Find where the given text appears and provide that cell's center as (x, y) coordinate. 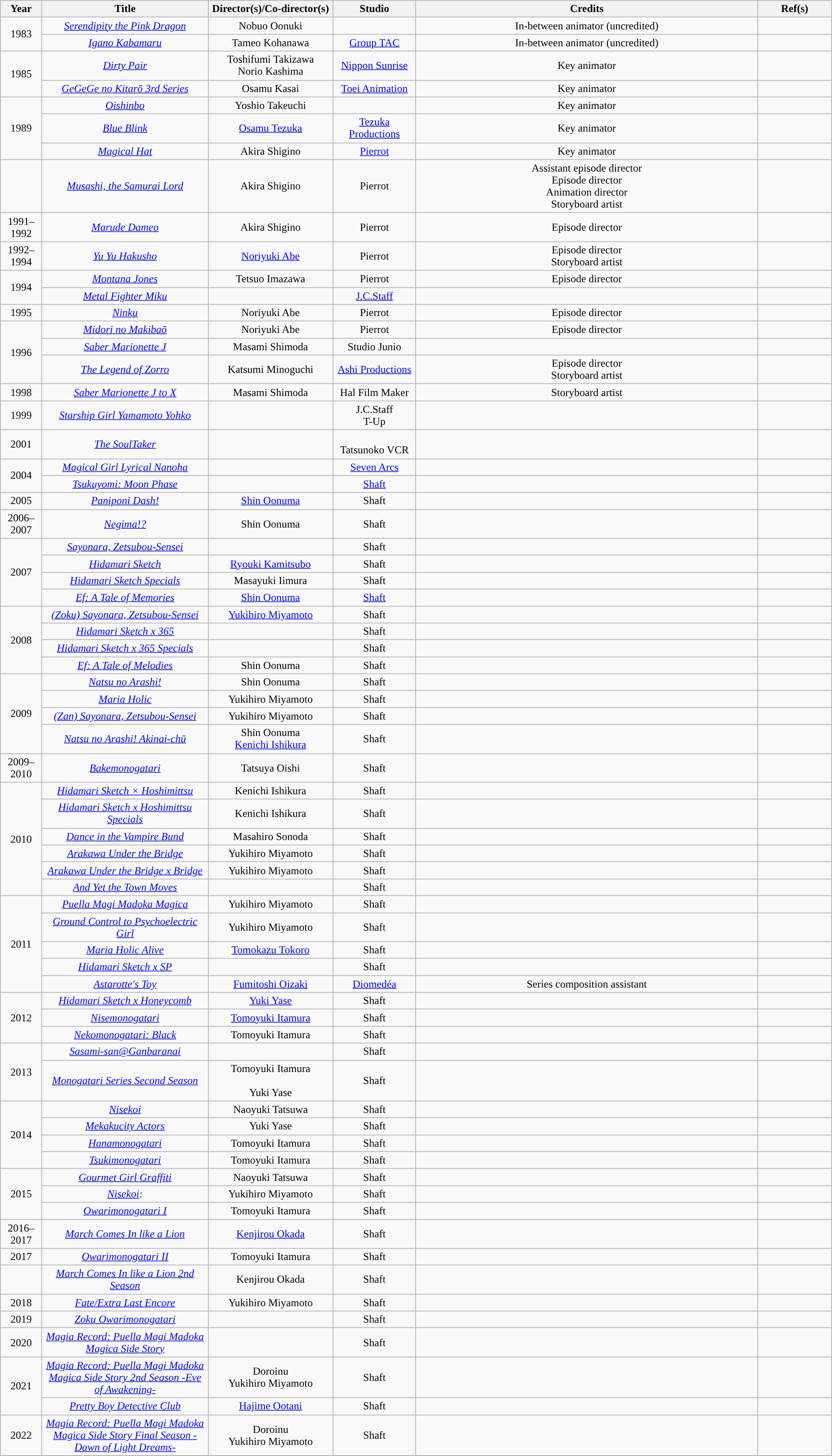
Nisemonogatari (125, 1018)
Sasami-san@Ganbaranai (125, 1052)
2008 (21, 640)
Hal Film Maker (374, 392)
Arakawa Under the Bridge (125, 853)
2016–2017 (21, 1234)
Katsumi Minoguchi (270, 370)
(Zan) Sayonara, Zetsubou-Sensei (125, 716)
Bakemonogatari (125, 768)
Dirty Pair (125, 66)
2009–2010 (21, 768)
Blue Blink (125, 128)
Ef: A Tale of Melodies (125, 665)
Nekomonogatari: Black (125, 1035)
Tsukimonogatari (125, 1160)
1983 (21, 34)
The SoulTaker (125, 444)
Series composition assistant (587, 984)
Oishinbo (125, 105)
Shin Oonuma Kenichi Ishikura (270, 739)
Saber Marionette J to X (125, 392)
Nobuo Oonuki (270, 26)
Magia Record: Puella Magi Madoka Magica Side Story 2nd Season -Eve of Awakening- (125, 1377)
Negima!? (125, 524)
Arakawa Under the Bridge x Bridge (125, 870)
Masayuki Iimura (270, 580)
2004 (21, 476)
Sayonara, Zetsubou-Sensei (125, 547)
Year (21, 9)
Hanamonogatari (125, 1143)
Tatsunoko VCR (374, 444)
Credits (587, 9)
Ryouki Kamitsubo (270, 564)
Hidamari Sketch x Hoshimittsu Specials (125, 813)
Zoku Owarimonogatari (125, 1320)
Saber Marionette J (125, 347)
Hidamari Sketch x Honeycomb (125, 1001)
Paniponi Dash! (125, 501)
Ef: A Tale of Memories (125, 597)
Hidamari Sketch x 365 Specials (125, 648)
Maria Holic Alive (125, 950)
Astarotte's Toy (125, 984)
Toei Animation (374, 88)
2020 (21, 1342)
Montana Jones (125, 279)
Yoshio Takeuchi (270, 105)
Studio (374, 9)
2006–2007 (21, 524)
Osamu Kasai (270, 88)
Dance in the Vampire Bund (125, 836)
Masahiro Sonoda (270, 836)
2009 (21, 714)
2001 (21, 444)
J.C.StaffT-Up (374, 415)
2014 (21, 1135)
Hidamari Sketch x SP (125, 967)
Metal Fighter Miku (125, 296)
Nisekoi (125, 1109)
Hidamari Sketch × Hoshimittsu (125, 791)
Tameo Kohanawa (270, 43)
GeGeGe no Kitarō 3rd Series (125, 88)
Pretty Boy Detective Club (125, 1406)
Ref(s) (795, 9)
Tetsuo Imazawa (270, 279)
2012 (21, 1018)
Studio Junio (374, 347)
1989 (21, 128)
1991–1992 (21, 227)
Owarimonogatari I (125, 1211)
Hidamari Sketch (125, 564)
Starship Girl Yamamoto Yohko (125, 415)
Midori no Makibaō (125, 330)
2007 (21, 572)
1996 (21, 353)
Seven Arcs (374, 467)
(Zoku) Sayonara, Zetsubou-Sensei (125, 615)
2019 (21, 1320)
1995 (21, 313)
Serendipity the Pink Dragon (125, 26)
1999 (21, 415)
Tomoyuki ItamuraYuki Yase (270, 1080)
Natsu no Arashi! (125, 682)
2017 (21, 1257)
Tomokazu Tokoro (270, 950)
Group TAC (374, 43)
2011 (21, 944)
Natsu no Arashi! Akinai-chū (125, 739)
2013 (21, 1072)
Magical Hat (125, 151)
2021 (21, 1386)
2018 (21, 1303)
Ashi Productions (374, 370)
Ninku (125, 313)
2015 (21, 1194)
Nippon Sunrise (374, 66)
Yu Yu Hakusho (125, 256)
March Comes In like a Lion (125, 1234)
Director(s)/Co-director(s) (270, 9)
Ground Control to Psychoelectric Girl (125, 927)
Title (125, 9)
Hidamari Sketch Specials (125, 580)
Monogatari Series Second Season (125, 1080)
2010 (21, 839)
Toshifumi TakizawaNorio Kashima (270, 66)
Mekakucity Actors (125, 1126)
Fate/Extra Last Encore (125, 1303)
Magical Girl Lyrical Nanoha (125, 467)
Musashi, the Samurai Lord (125, 186)
Marude Dameo (125, 227)
Tsukuyomi: Moon Phase (125, 484)
Tezuka Productions (374, 128)
Puella Magi Madoka Magica (125, 904)
Magia Record: Puella Magi Madoka Magica Side Story (125, 1342)
And Yet the Town Moves (125, 887)
1994 (21, 287)
Magia Record: Puella Magi Madoka Magica Side Story Final Season -Dawn of Light Dreams- (125, 1435)
Assistant episode director Episode director Animation director Storyboard artist (587, 186)
Hajime Ootani (270, 1406)
Gourmet Girl Graffiti (125, 1177)
Igano Kabamaru (125, 43)
Maria Holic (125, 699)
Nisekoi: (125, 1194)
Tatsuya Oishi (270, 768)
Owarimonogatari II (125, 1257)
J.C.Staff (374, 296)
1998 (21, 392)
1985 (21, 74)
The Legend of Zorro (125, 370)
1992–1994 (21, 256)
Osamu Tezuka (270, 128)
Diomedéa (374, 984)
2022 (21, 1435)
Storyboard artist (587, 392)
Hidamari Sketch x 365 (125, 632)
Fumitoshi Oizaki (270, 984)
2005 (21, 501)
March Comes In like a Lion 2nd Season (125, 1280)
